Search for the cell housing the specified text and yield its [X, Y] center coordinate. 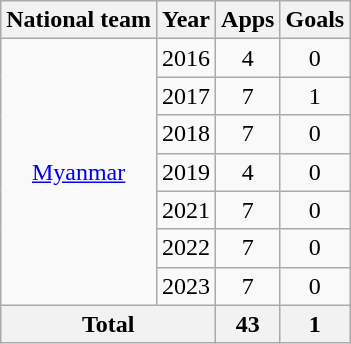
Apps [248, 20]
2018 [186, 134]
Year [186, 20]
2019 [186, 172]
National team [79, 20]
Goals [315, 20]
2016 [186, 58]
2023 [186, 286]
43 [248, 324]
2017 [186, 96]
Myanmar [79, 172]
2021 [186, 210]
Total [108, 324]
2022 [186, 248]
